Identify which cell holds the provided text, then report its [x, y] central coordinate. 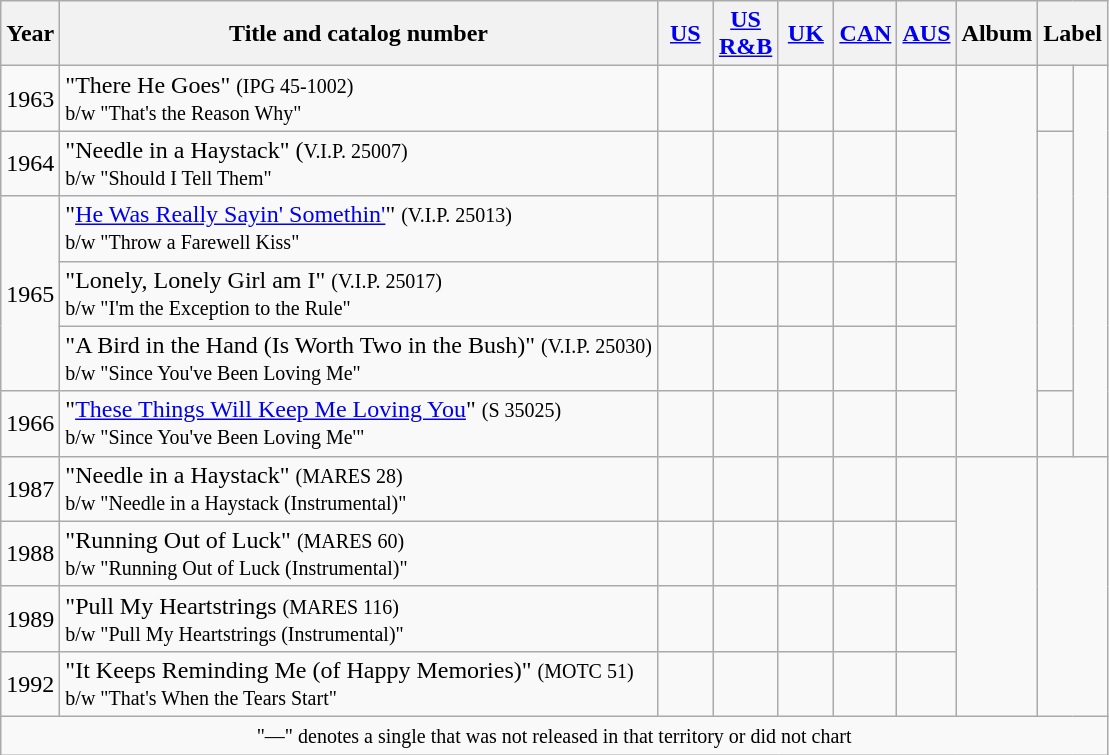
1965 [30, 294]
1963 [30, 98]
Title and catalog number [359, 34]
1989 [30, 618]
CAN [866, 34]
1988 [30, 554]
"Pull My Heartstrings (MARES 116)b/w "Pull My Heartstrings (Instrumental)" [359, 618]
Label [1073, 34]
US [685, 34]
"It Keeps Reminding Me (of Happy Memories)" (MOTC 51)b/w "That's When the Tears Start" [359, 684]
"These Things Will Keep Me Loving You" (S 35025)b/w "Since You've Been Loving Me'" [359, 424]
US R&B [745, 34]
1987 [30, 488]
"—" denotes a single that was not released in that territory or did not chart [554, 735]
Album [997, 34]
1966 [30, 424]
"Needle in a Haystack" (V.I.P. 25007)b/w "Should I Tell Them" [359, 164]
"Lonely, Lonely Girl am I" (V.I.P. 25017)b/w "I'm the Exception to the Rule" [359, 294]
"There He Goes" (IPG 45-1002)b/w "That's the Reason Why" [359, 98]
Year [30, 34]
"Needle in a Haystack" (MARES 28)b/w "Needle in a Haystack (Instrumental)" [359, 488]
UK [806, 34]
AUS [926, 34]
"Running Out of Luck" (MARES 60)b/w "Running Out of Luck (Instrumental)" [359, 554]
1992 [30, 684]
"A Bird in the Hand (Is Worth Two in the Bush)" (V.I.P. 25030)b/w "Since You've Been Loving Me" [359, 358]
1964 [30, 164]
"He Was Really Sayin' Somethin'" (V.I.P. 25013)b/w "Throw a Farewell Kiss" [359, 228]
